Determine the (x, y) coordinate at the center of the cell enclosing the given text.  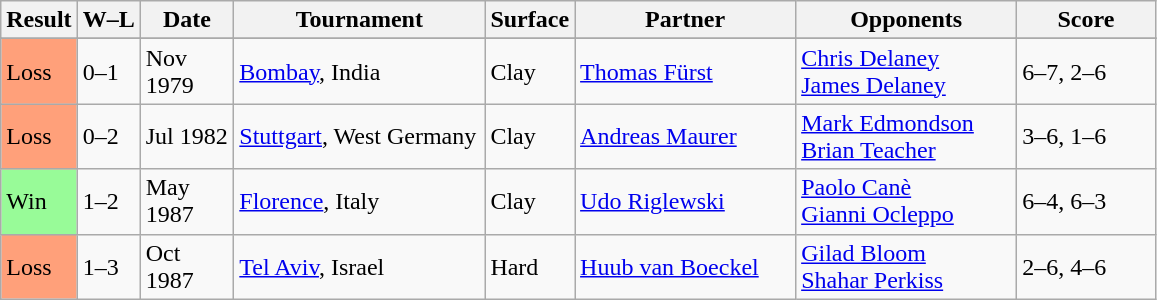
Jul 1982 (187, 136)
Oct 1987 (187, 266)
Nov 1979 (187, 72)
2–6, 4–6 (1086, 266)
3–6, 1–6 (1086, 136)
Udo Riglewski (686, 202)
Tournament (360, 20)
Paolo Canè Gianni Ocleppo (906, 202)
Tel Aviv, Israel (360, 266)
Florence, Italy (360, 202)
0–1 (108, 72)
Result (39, 20)
W–L (108, 20)
Partner (686, 20)
Win (39, 202)
6–7, 2–6 (1086, 72)
Date (187, 20)
Gilad Bloom Shahar Perkiss (906, 266)
1–3 (108, 266)
Hard (530, 266)
Andreas Maurer (686, 136)
Score (1086, 20)
1–2 (108, 202)
0–2 (108, 136)
Mark Edmondson Brian Teacher (906, 136)
6–4, 6–3 (1086, 202)
May 1987 (187, 202)
Chris Delaney James Delaney (906, 72)
Bombay, India (360, 72)
Stuttgart, West Germany (360, 136)
Surface (530, 20)
Thomas Fürst (686, 72)
Huub van Boeckel (686, 266)
Opponents (906, 20)
